Detect which cell encompasses the target text, then output its [x, y] center coordinate. 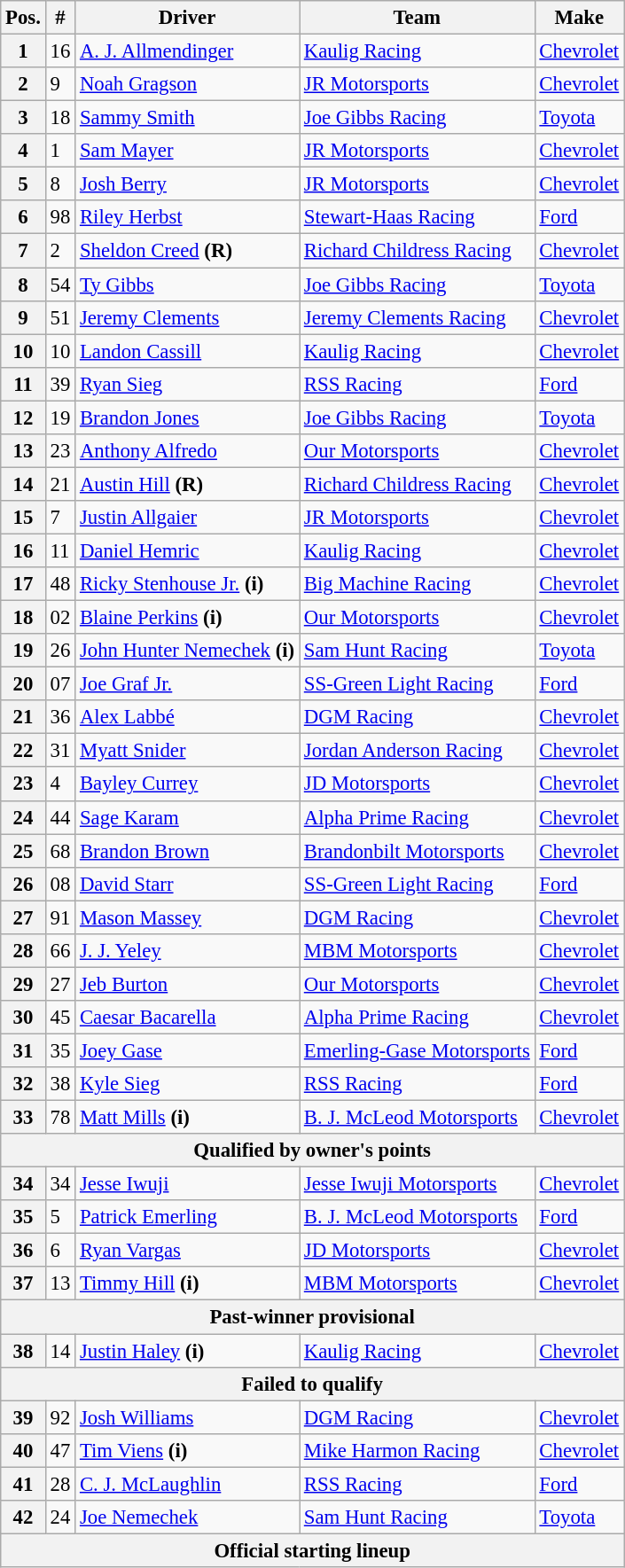
48 [60, 584]
Team [418, 18]
Jesse Iwuji Motorsports [418, 1184]
Sheldon Creed (R) [188, 251]
Sammy Smith [188, 118]
Qualified by owner's points [312, 1151]
29 [23, 984]
3 [23, 118]
54 [60, 285]
Ricky Stenhouse Jr. (i) [188, 584]
Jeb Burton [188, 984]
12 [23, 417]
J. J. Yeley [188, 951]
Noah Gragson [188, 84]
Mike Harmon Racing [418, 1450]
Matt Mills (i) [188, 1118]
Anthony Alfredo [188, 451]
20 [23, 684]
Brandon Brown [188, 851]
Brandon Jones [188, 417]
Kyle Sieg [188, 1084]
66 [60, 951]
Sage Karam [188, 817]
Ryan Sieg [188, 384]
Blaine Perkins (i) [188, 618]
Justin Haley (i) [188, 1351]
Ty Gibbs [188, 285]
John Hunter Nemechek (i) [188, 651]
Josh Berry [188, 184]
30 [23, 1018]
78 [60, 1118]
02 [60, 618]
Emerling-Gase Motorsports [418, 1050]
Joe Graf Jr. [188, 684]
22 [23, 751]
37 [23, 1284]
33 [23, 1118]
A. J. Allmendinger [188, 51]
Driver [188, 18]
Tim Viens (i) [188, 1450]
David Starr [188, 884]
17 [23, 584]
Caesar Bacarella [188, 1018]
08 [60, 884]
Justin Allgaier [188, 518]
32 [23, 1084]
C. J. McLaughlin [188, 1484]
47 [60, 1450]
Jeremy Clements Racing [418, 317]
Jesse Iwuji [188, 1184]
Big Machine Racing [418, 584]
Ryan Vargas [188, 1251]
Failed to qualify [312, 1384]
91 [60, 917]
40 [23, 1450]
45 [60, 1018]
Alex Labbé [188, 717]
# [60, 18]
07 [60, 684]
Bayley Currey [188, 784]
Austin Hill (R) [188, 484]
Pos. [23, 18]
51 [60, 317]
92 [60, 1417]
Brandonbilt Motorsports [418, 851]
42 [23, 1517]
25 [23, 851]
Mason Massey [188, 917]
Joey Gase [188, 1050]
Landon Cassill [188, 351]
Patrick Emerling [188, 1217]
Riley Herbst [188, 217]
Stewart-Haas Racing [418, 217]
Past-winner provisional [312, 1317]
Jordan Anderson Racing [418, 751]
41 [23, 1484]
Myatt Snider [188, 751]
Make [579, 18]
Joe Nemechek [188, 1517]
98 [60, 217]
68 [60, 851]
Sam Mayer [188, 151]
Jeremy Clements [188, 317]
Official starting lineup [312, 1550]
Timmy Hill (i) [188, 1284]
44 [60, 817]
15 [23, 518]
Daniel Hemric [188, 550]
Josh Williams [188, 1417]
